Extract the (x, y) coordinate from the center of the cell holding the provided text.  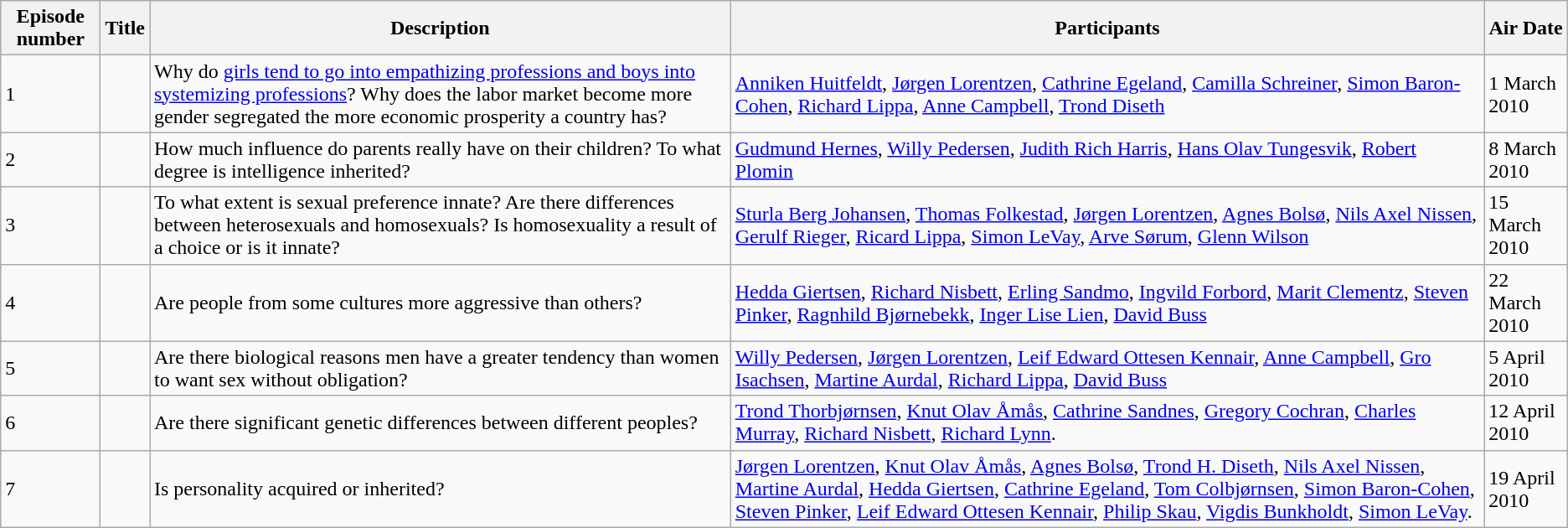
Are people from some cultures more aggressive than others? (440, 303)
4 (50, 303)
12 April 2010 (1526, 422)
Air Date (1526, 28)
Gudmund Hernes, Willy Pedersen, Judith Rich Harris, Hans Olav Tungesvik, Robert Plomin (1107, 159)
Is personality acquired or inherited? (440, 489)
How much influence do parents really have on their children? To what degree is intelligence inherited? (440, 159)
15 March 2010 (1526, 225)
5 (50, 369)
Willy Pedersen, Jørgen Lorentzen, Leif Edward Ottesen Kennair, Anne Campbell, Gro Isachsen, Martine Aurdal, Richard Lippa, David Buss (1107, 369)
7 (50, 489)
Anniken Huitfeldt, Jørgen Lorentzen, Cathrine Egeland, Camilla Schreiner, Simon Baron-Cohen, Richard Lippa, Anne Campbell, Trond Diseth (1107, 94)
8 March 2010 (1526, 159)
Hedda Giertsen, Richard Nisbett, Erling Sandmo, Ingvild Forbord, Marit Clementz, Steven Pinker, Ragnhild Bjørnebekk, Inger Lise Lien, David Buss (1107, 303)
Are there biological reasons men have a greater tendency than women to want sex without obligation? (440, 369)
Trond Thorbjørnsen, Knut Olav Åmås, Cathrine Sandnes, Gregory Cochran, Charles Murray, Richard Nisbett, Richard Lynn. (1107, 422)
19 April 2010 (1526, 489)
22 March 2010 (1526, 303)
Description (440, 28)
Participants (1107, 28)
6 (50, 422)
1 March 2010 (1526, 94)
1 (50, 94)
5 April 2010 (1526, 369)
Are there significant genetic differences between different peoples? (440, 422)
Title (126, 28)
3 (50, 225)
2 (50, 159)
Episode number (50, 28)
